Identify which cell holds the provided text, then report its (X, Y) central coordinate. 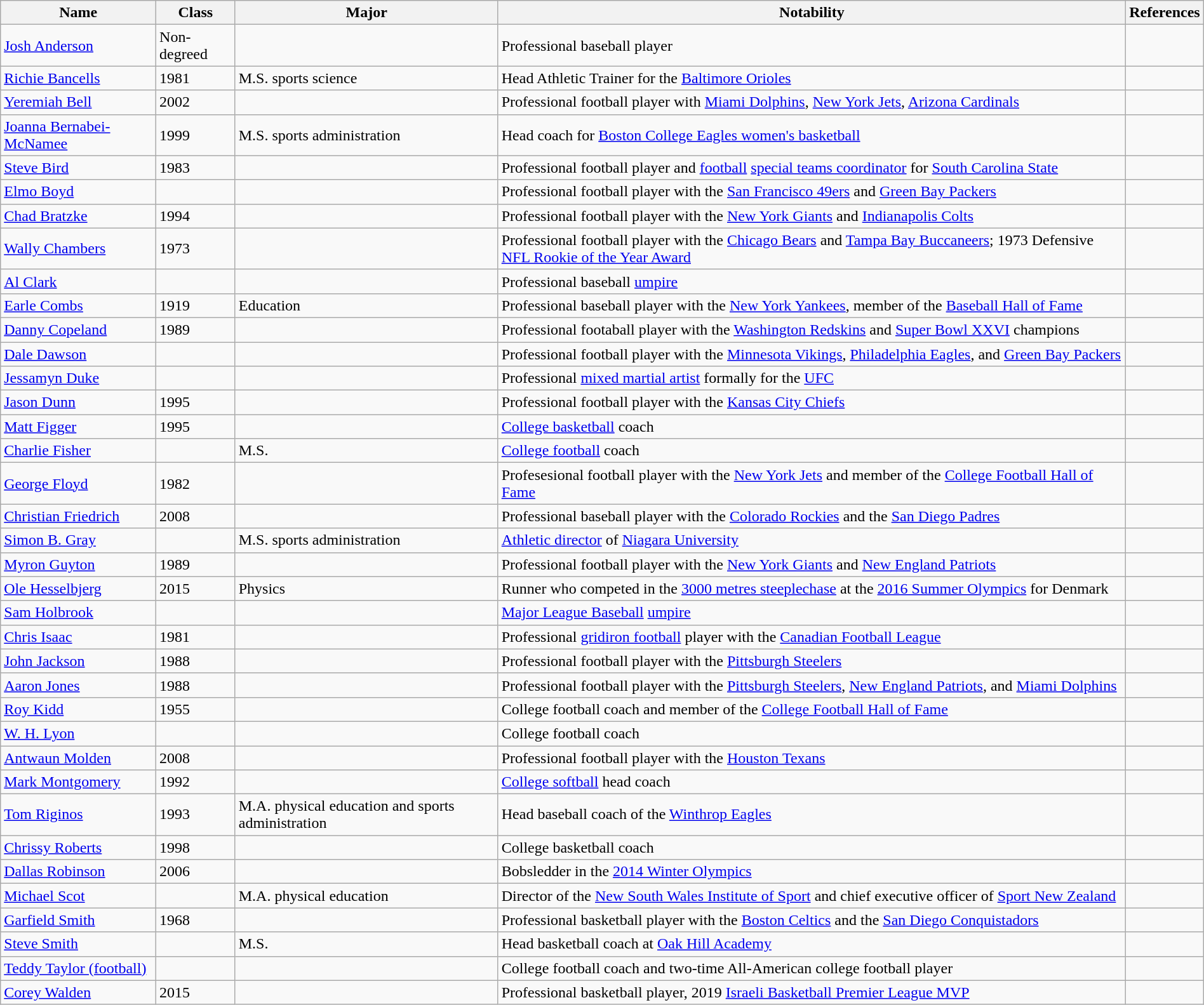
1994 (196, 216)
Chrissy Roberts (79, 848)
Steve Bird (79, 168)
Non-degreed (196, 46)
1992 (196, 782)
Wally Chambers (79, 249)
Professional baseball player with the New York Yankees, member of the Baseball Hall of Fame (812, 305)
College softball head coach (812, 782)
Garfield Smith (79, 920)
Roy Kidd (79, 709)
Professional baseball player (812, 46)
Professional football player with Miami Dolphins, New York Jets, Arizona Cardinals (812, 102)
1982 (196, 484)
Teddy Taylor (football) (79, 968)
1973 (196, 249)
Steve Smith (79, 944)
Director of the New South Wales Institute of Sport and chief executive officer of Sport New Zealand (812, 896)
M.S. sports science (366, 78)
Sam Holbrook (79, 613)
Professional football player with the New York Giants and New England Patriots (812, 564)
Corey Walden (79, 992)
Yeremiah Bell (79, 102)
Professional football player with the Minnesota Vikings, Philadelphia Eagles, and Green Bay Packers (812, 354)
Class (196, 13)
Richie Bancells (79, 78)
1968 (196, 920)
W. H. Lyon (79, 733)
Professional footaball player with the Washington Redskins and Super Bowl XXVI champions (812, 329)
Professional mixed martial artist formally for the UFC (812, 378)
Professional football player with the San Francisco 49ers and Green Bay Packers (812, 192)
Professional football player with the Chicago Bears and Tampa Bay Buccaneers; 1973 Defensive NFL Rookie of the Year Award (812, 249)
Josh Anderson (79, 46)
Jason Dunn (79, 403)
Professional basketball player with the Boston Celtics and the San Diego Conquistadors (812, 920)
Chris Isaac (79, 637)
Notability (812, 13)
Jessamyn Duke (79, 378)
Professional basketball player, 2019 Israeli Basketball Premier League MVP (812, 992)
Matt Figger (79, 427)
1998 (196, 848)
Professional football player with the Houston Texans (812, 757)
Aaron Jones (79, 685)
College football coach and member of the College Football Hall of Fame (812, 709)
Danny Copeland (79, 329)
1983 (196, 168)
Tom Riginos (79, 815)
Professional football player and football special teams coordinator for South Carolina State (812, 168)
Head Athletic Trainer for the Baltimore Orioles (812, 78)
Major League Baseball umpire (812, 613)
2002 (196, 102)
College football coach and two-time All-American college football player (812, 968)
Charlie Fisher (79, 451)
Professional football player with the Kansas City Chiefs (812, 403)
Al Clark (79, 281)
Ole Hesselbjerg (79, 589)
Chad Bratzke (79, 216)
Professional gridiron football player with the Canadian Football League (812, 637)
Mark Montgomery (79, 782)
M.A. physical education (366, 896)
Head coach for Boston College Eagles women's basketball (812, 135)
Name (79, 13)
Head basketball coach at Oak Hill Academy (812, 944)
References (1165, 13)
George Floyd (79, 484)
Christian Friedrich (79, 516)
Myron Guyton (79, 564)
Elmo Boyd (79, 192)
Antwaun Molden (79, 757)
Runner who competed in the 3000 metres steeplechase at the 2016 Summer Olympics for Denmark (812, 589)
Michael Scot (79, 896)
Head baseball coach of the Winthrop Eagles (812, 815)
1955 (196, 709)
Dale Dawson (79, 354)
1993 (196, 815)
Professional football player with the Pittsburgh Steelers, New England Patriots, and Miami Dolphins (812, 685)
Bobsledder in the 2014 Winter Olympics (812, 872)
Profesesional football player with the New York Jets and member of the College Football Hall of Fame (812, 484)
Simon B. Gray (79, 540)
1999 (196, 135)
1919 (196, 305)
Professional football player with the New York Giants and Indianapolis Colts (812, 216)
Joanna Bernabei-McNamee (79, 135)
Professional baseball player with the Colorado Rockies and the San Diego Padres (812, 516)
Dallas Robinson (79, 872)
John Jackson (79, 661)
Professional football player with the Pittsburgh Steelers (812, 661)
M.A. physical education and sports administration (366, 815)
2006 (196, 872)
Education (366, 305)
Professional baseball umpire (812, 281)
Earle Combs (79, 305)
Major (366, 13)
Physics (366, 589)
Athletic director of Niagara University (812, 540)
